Search for the cell housing the specified text and yield its (x, y) center coordinate. 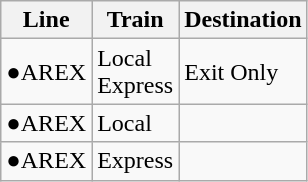
Line (46, 20)
Destination (243, 20)
Exit Only (243, 72)
Express (136, 161)
Train (136, 20)
Local (136, 123)
LocalExpress (136, 72)
